Pinpoint the cell where the given text exists, returning its [x, y] midpoint coordinate. 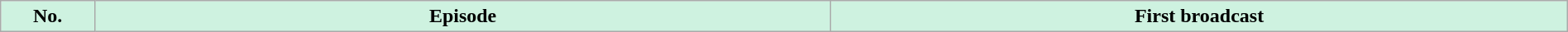
No. [48, 16]
Episode [462, 16]
First broadcast [1199, 16]
